Return [x, y] of the center of cell containing provided text 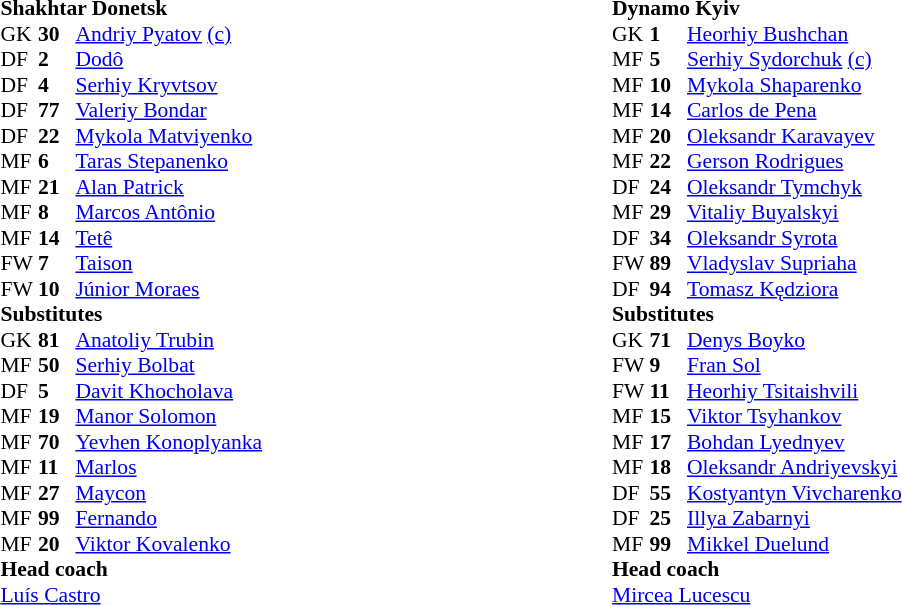
Illya Zabarnyi [794, 519]
Gerson Rodrigues [794, 161]
Anatoliy Trubin [168, 340]
Serhiy Kryvtsov [168, 85]
21 [57, 187]
Serhiy Bolbat [168, 365]
Carlos de Pena [794, 111]
2 [57, 59]
Vitaliy Buyalskyi [794, 213]
Fran Sol [794, 365]
Tomasz Kędziora [794, 289]
Alan Patrick [168, 187]
Mikkel Duelund [794, 544]
30 [57, 34]
Tetê [168, 238]
1 [668, 34]
50 [57, 365]
Valeriy Bondar [168, 111]
71 [668, 340]
9 [668, 365]
17 [668, 442]
Serhiy Sydorchuk (c) [794, 59]
Júnior Moraes [168, 289]
19 [57, 417]
Denys Boyko [794, 340]
18 [668, 467]
Mykola Shaparenko [794, 85]
Maycon [168, 493]
Fernando [168, 519]
6 [57, 161]
Oleksandr Tymchyk [794, 187]
Vladyslav Supriaha [794, 263]
Kostyantyn Vivcharenko [794, 493]
Taras Stepanenko [168, 161]
Marlos [168, 467]
Dodô [168, 59]
81 [57, 340]
27 [57, 493]
Taison [168, 263]
Bohdan Lyednyev [794, 442]
Marcos Antônio [168, 213]
89 [668, 263]
24 [668, 187]
Viktor Kovalenko [168, 544]
Andriy Pyatov (c) [168, 34]
15 [668, 417]
Oleksandr Syrota [794, 238]
Manor Solomon [168, 417]
Yevhen Konoplyanka [168, 442]
94 [668, 289]
55 [668, 493]
Heorhiy Tsitaishvili [794, 391]
Davit Khocholava [168, 391]
Viktor Tsyhankov [794, 417]
Mykola Matviyenko [168, 136]
8 [57, 213]
34 [668, 238]
Heorhiy Bushchan [794, 34]
29 [668, 213]
Oleksandr Andriyevskyi [794, 467]
70 [57, 442]
77 [57, 111]
25 [668, 519]
7 [57, 263]
4 [57, 85]
Oleksandr Karavayev [794, 136]
